Determine the (X, Y) coordinate at the center of the cell enclosing the given text.  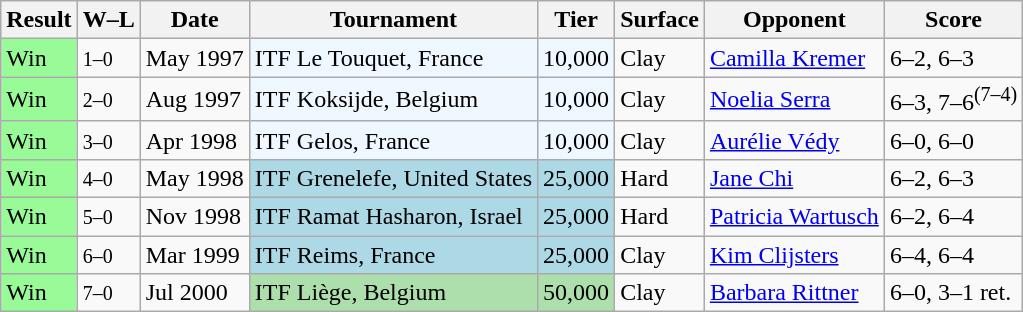
Mar 1999 (194, 255)
6–0, 3–1 ret. (953, 293)
Patricia Wartusch (794, 217)
2–0 (108, 100)
50,000 (576, 293)
Kim Clijsters (794, 255)
Tournament (393, 20)
Jul 2000 (194, 293)
Jane Chi (794, 178)
ITF Gelos, France (393, 140)
Opponent (794, 20)
ITF Liège, Belgium (393, 293)
3–0 (108, 140)
Tier (576, 20)
Noelia Serra (794, 100)
6–4, 6–4 (953, 255)
6–2, 6–4 (953, 217)
ITF Reims, France (393, 255)
ITF Ramat Hasharon, Israel (393, 217)
ITF Le Touquet, France (393, 58)
W–L (108, 20)
Aurélie Védy (794, 140)
6–0 (108, 255)
6–0, 6–0 (953, 140)
1–0 (108, 58)
5–0 (108, 217)
Date (194, 20)
Barbara Rittner (794, 293)
7–0 (108, 293)
6–3, 7–6(7–4) (953, 100)
ITF Koksijde, Belgium (393, 100)
Camilla Kremer (794, 58)
Surface (660, 20)
May 1997 (194, 58)
Aug 1997 (194, 100)
May 1998 (194, 178)
4–0 (108, 178)
ITF Grenelefe, United States (393, 178)
Apr 1998 (194, 140)
Score (953, 20)
Nov 1998 (194, 217)
Result (39, 20)
